Detect which cell encompasses the target text, then output its [X, Y] center coordinate. 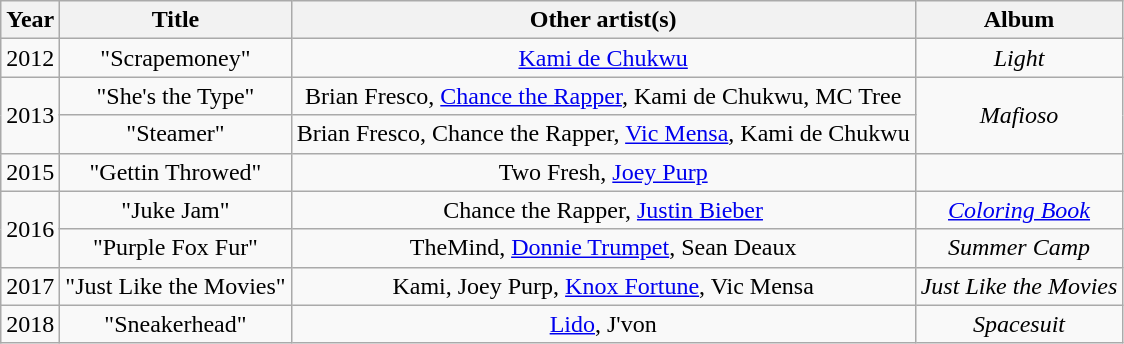
"Purple Fox Fur" [176, 248]
Coloring Book [1019, 210]
Kami de Chukwu [603, 58]
Kami, Joey Purp, Knox Fortune, Vic Mensa [603, 286]
"Steamer" [176, 134]
"Scrapemoney" [176, 58]
Summer Camp [1019, 248]
Light [1019, 58]
"She's the Type" [176, 96]
Spacesuit [1019, 324]
Just Like the Movies [1019, 286]
2013 [30, 115]
"Sneakerhead" [176, 324]
2018 [30, 324]
Title [176, 20]
Lido, J'von [603, 324]
"Just Like the Movies" [176, 286]
Other artist(s) [603, 20]
2016 [30, 229]
Mafioso [1019, 115]
2015 [30, 172]
2017 [30, 286]
"Juke Jam" [176, 210]
Year [30, 20]
2012 [30, 58]
TheMind, Donnie Trumpet, Sean Deaux [603, 248]
Brian Fresco, Chance the Rapper, Vic Mensa, Kami de Chukwu [603, 134]
Chance the Rapper, Justin Bieber [603, 210]
"Gettin Throwed" [176, 172]
Brian Fresco, Chance the Rapper, Kami de Chukwu, MC Tree [603, 96]
Two Fresh, Joey Purp [603, 172]
Album [1019, 20]
